Determine the [X, Y] coordinate at the center of the cell enclosing the given text.  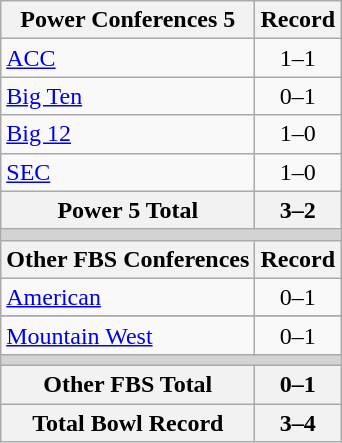
Other FBS Total [128, 384]
Other FBS Conferences [128, 259]
1–1 [298, 58]
Total Bowl Record [128, 423]
3–2 [298, 210]
3–4 [298, 423]
Big Ten [128, 96]
American [128, 297]
Power 5 Total [128, 210]
Mountain West [128, 335]
ACC [128, 58]
Power Conferences 5 [128, 20]
SEC [128, 172]
Big 12 [128, 134]
